Locate the cell with the specified text and output its [x, y] center coordinate. 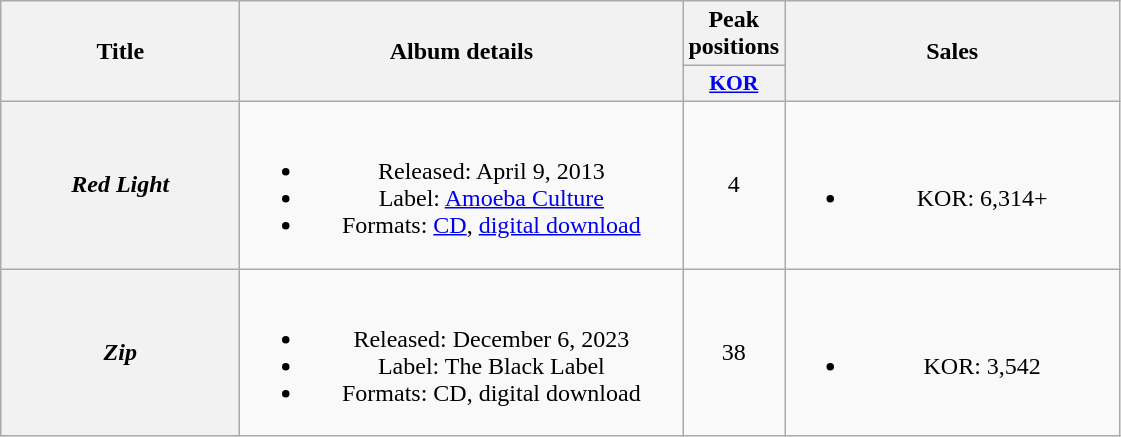
Released: December 6, 2023Label: The Black LabelFormats: CD, digital download [462, 352]
Peak positions [734, 34]
4 [734, 184]
Released: April 9, 2013Label: Amoeba CultureFormats: CD, digital download [462, 184]
KOR [734, 84]
38 [734, 352]
KOR: 3,542 [952, 352]
Album details [462, 52]
KOR: 6,314+ [952, 184]
Red Light [120, 184]
Title [120, 52]
Sales [952, 52]
Zip [120, 352]
